For the text-containing cell, return its midpoint in (x, y) coordinate format. 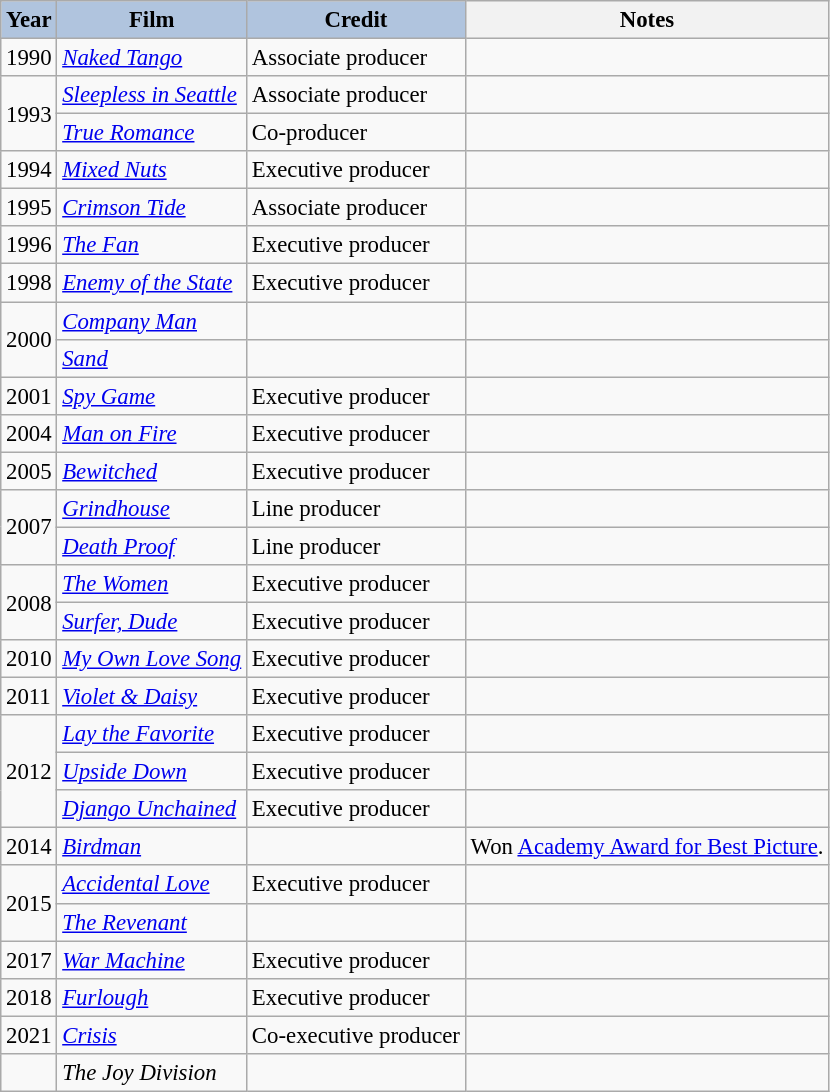
My Own Love Song (152, 659)
Lay the Favorite (152, 734)
2005 (29, 471)
2012 (29, 772)
Credit (356, 20)
Birdman (152, 847)
Co-executive producer (356, 1035)
Crimson Tide (152, 208)
Crisis (152, 1035)
Co-producer (356, 133)
2008 (29, 602)
2011 (29, 697)
Naked Tango (152, 58)
2014 (29, 847)
Django Unchained (152, 809)
1994 (29, 170)
Bewitched (152, 471)
Enemy of the State (152, 283)
1990 (29, 58)
Sand (152, 358)
Upside Down (152, 772)
Surfer, Dude (152, 621)
2004 (29, 433)
2021 (29, 1035)
True Romance (152, 133)
1993 (29, 114)
Furlough (152, 997)
2017 (29, 960)
2001 (29, 396)
The Women (152, 584)
The Revenant (152, 922)
Company Man (152, 321)
The Fan (152, 245)
War Machine (152, 960)
1995 (29, 208)
2015 (29, 904)
Man on Fire (152, 433)
The Joy Division (152, 1073)
Notes (646, 20)
Won Academy Award for Best Picture. (646, 847)
Sleepless in Seattle (152, 95)
Death Proof (152, 546)
Violet & Daisy (152, 697)
Spy Game (152, 396)
2010 (29, 659)
Grindhouse (152, 509)
2007 (29, 528)
2018 (29, 997)
Accidental Love (152, 885)
Mixed Nuts (152, 170)
1998 (29, 283)
Year (29, 20)
Film (152, 20)
2000 (29, 340)
1996 (29, 245)
